Locate the cell with the specified text and output its [X, Y] center coordinate. 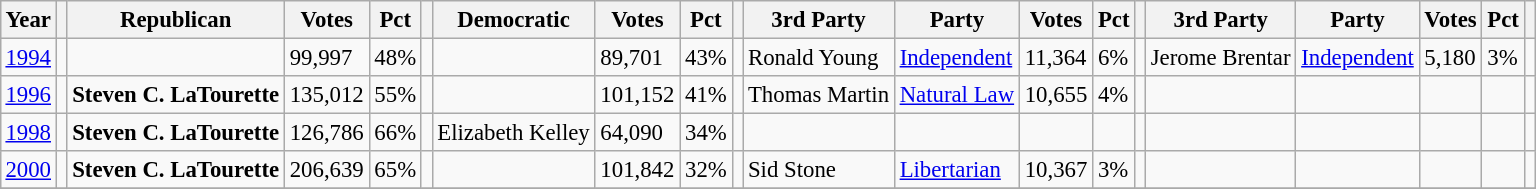
11,364 [1056, 57]
10,367 [1056, 170]
10,655 [1056, 95]
6% [1114, 57]
Elizabeth Kelley [514, 133]
1994 [28, 57]
48% [395, 57]
206,639 [326, 170]
4% [1114, 95]
99,997 [326, 57]
Democratic [514, 20]
43% [706, 57]
Thomas Martin [819, 95]
1996 [28, 95]
1998 [28, 133]
Libertarian [956, 170]
64,090 [638, 133]
101,842 [638, 170]
101,152 [638, 95]
2000 [28, 170]
Republican [176, 20]
Ronald Young [819, 57]
41% [706, 95]
Natural Law [956, 95]
66% [395, 133]
126,786 [326, 133]
34% [706, 133]
Jerome Brentar [1220, 57]
Year [28, 20]
Sid Stone [819, 170]
89,701 [638, 57]
65% [395, 170]
32% [706, 170]
5,180 [1450, 57]
135,012 [326, 95]
55% [395, 95]
